Find where the given text appears and provide that cell's center as (x, y) coordinate. 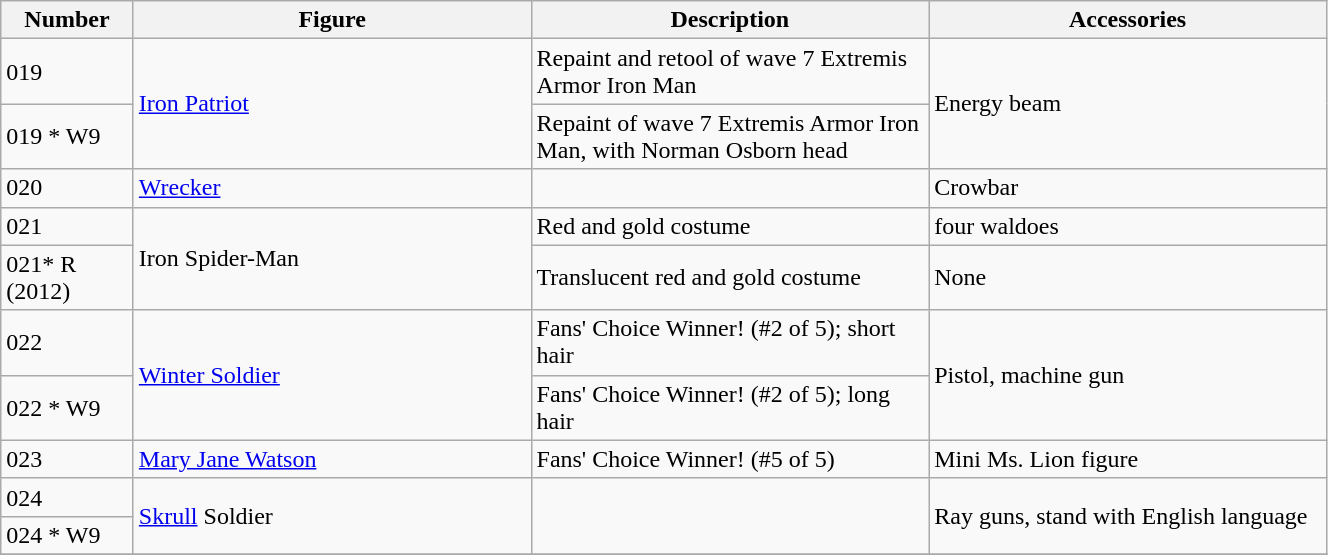
Mini Ms. Lion figure (1128, 459)
Number (68, 20)
Description (730, 20)
019 (68, 72)
None (1128, 278)
Accessories (1128, 20)
Fans' Choice Winner! (#5 of 5) (730, 459)
024 (68, 497)
022 * W9 (68, 408)
Iron Patriot (332, 104)
Pistol, machine gun (1128, 375)
Iron Spider-Man (332, 258)
022 (68, 342)
Ray guns, stand with English language (1128, 516)
four waldoes (1128, 226)
Repaint and retool of wave 7 Extremis Armor Iron Man (730, 72)
024 * W9 (68, 535)
020 (68, 188)
019 * W9 (68, 136)
Translucent red and gold costume (730, 278)
Fans' Choice Winner! (#2 of 5); short hair (730, 342)
Fans' Choice Winner! (#2 of 5); long hair (730, 408)
Crowbar (1128, 188)
Skrull Soldier (332, 516)
Repaint of wave 7 Extremis Armor Iron Man, with Norman Osborn head (730, 136)
Wrecker (332, 188)
Winter Soldier (332, 375)
Red and gold costume (730, 226)
Figure (332, 20)
023 (68, 459)
Mary Jane Watson (332, 459)
021 (68, 226)
021* R (2012) (68, 278)
Energy beam (1128, 104)
